For the text-containing cell, return its midpoint in (X, Y) coordinate format. 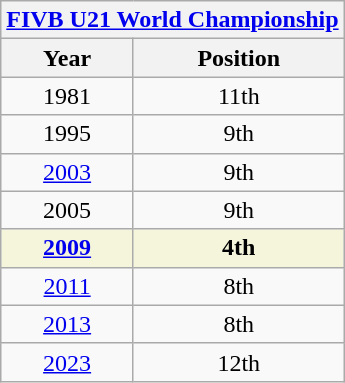
Year (68, 58)
11th (238, 96)
2009 (68, 248)
4th (238, 248)
1995 (68, 134)
12th (238, 362)
2023 (68, 362)
FIVB U21 World Championship (172, 20)
2005 (68, 210)
1981 (68, 96)
2011 (68, 286)
Position (238, 58)
2003 (68, 172)
2013 (68, 324)
